Find where the given text appears and provide that cell's center as (X, Y) coordinate. 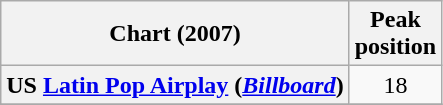
Peakposition (395, 34)
US Latin Pop Airplay (Billboard) (175, 85)
18 (395, 85)
Chart (2007) (175, 34)
